Output the (x, y) coordinate of the center of the cell containing the given text.  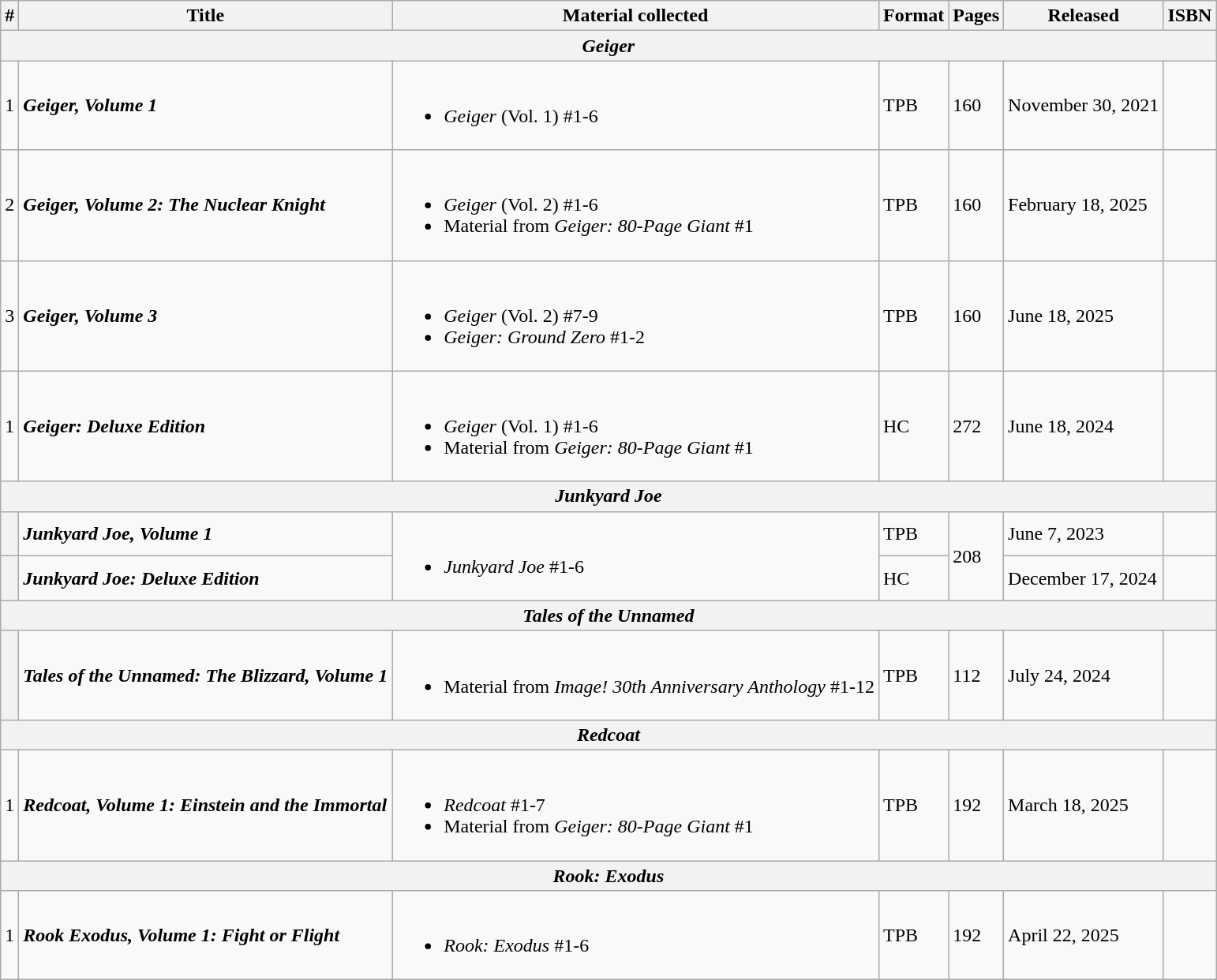
Tales of the Unnamed (608, 615)
November 30, 2021 (1084, 106)
272 (976, 426)
Format (913, 16)
Junkyard Joe #1-6 (636, 555)
June 18, 2025 (1084, 316)
December 17, 2024 (1084, 579)
# (9, 16)
Geiger, Volume 2: The Nuclear Knight (205, 205)
Rook: Exodus #1-6 (636, 936)
April 22, 2025 (1084, 936)
June 7, 2023 (1084, 533)
February 18, 2025 (1084, 205)
March 18, 2025 (1084, 805)
Redcoat #1-7Material from Geiger: 80-Page Giant #1 (636, 805)
Title (205, 16)
Material collected (636, 16)
Geiger (Vol. 1) #1-6 (636, 106)
Junkyard Joe: Deluxe Edition (205, 579)
Redcoat (608, 735)
3 (9, 316)
Geiger (Vol. 2) #1-6Material from Geiger: 80-Page Giant #1 (636, 205)
112 (976, 675)
Redcoat, Volume 1: Einstein and the Immortal (205, 805)
2 (9, 205)
June 18, 2024 (1084, 426)
Junkyard Joe, Volume 1 (205, 533)
ISBN (1190, 16)
Geiger (Vol. 1) #1-6Material from Geiger: 80-Page Giant #1 (636, 426)
Geiger (Vol. 2) #7-9Geiger: Ground Zero #1-2 (636, 316)
Rook: Exodus (608, 875)
Geiger: Deluxe Edition (205, 426)
Geiger (608, 46)
Geiger, Volume 3 (205, 316)
Junkyard Joe (608, 496)
Rook Exodus, Volume 1: Fight or Flight (205, 936)
July 24, 2024 (1084, 675)
Geiger, Volume 1 (205, 106)
Pages (976, 16)
Material from Image! 30th Anniversary Anthology #1-12 (636, 675)
Tales of the Unnamed: The Blizzard, Volume 1 (205, 675)
208 (976, 555)
Released (1084, 16)
